For the text-containing cell, return its midpoint in (x, y) coordinate format. 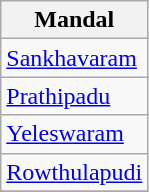
Yeleswaram (74, 134)
Rowthulapudi (74, 172)
Mandal (74, 20)
Sankhavaram (74, 58)
Prathipadu (74, 96)
